Capture the cell that displays the provided text and extract its (X, Y) central coordinate. 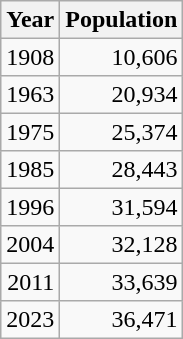
2023 (30, 318)
2004 (30, 244)
28,443 (122, 170)
1908 (30, 56)
10,606 (122, 56)
Year (30, 20)
31,594 (122, 206)
25,374 (122, 132)
1963 (30, 94)
33,639 (122, 282)
36,471 (122, 318)
2011 (30, 282)
1996 (30, 206)
Population (122, 20)
20,934 (122, 94)
32,128 (122, 244)
1975 (30, 132)
1985 (30, 170)
